Find where the given text appears and provide that cell's center as (x, y) coordinate. 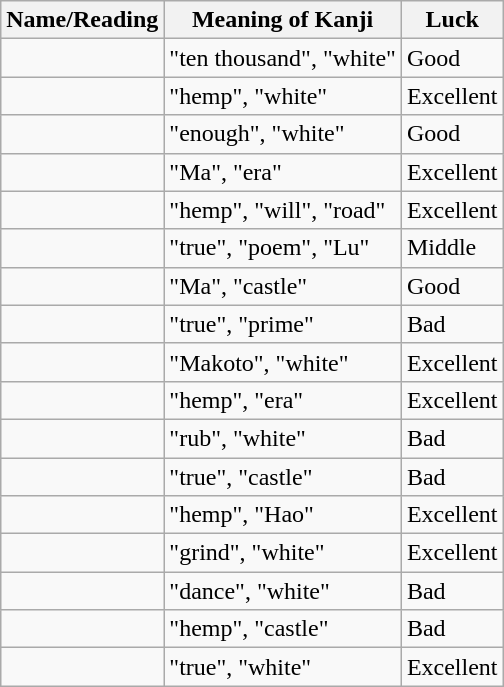
"ten thousand", "white" (283, 58)
"enough", "white" (283, 134)
"true", "poem", "Lu" (283, 248)
"hemp", "white" (283, 96)
"hemp", "will", "road" (283, 210)
"true", "prime" (283, 324)
"Ma", "castle" (283, 286)
"grind", "white" (283, 553)
"true", "white" (283, 667)
"hemp", "Hao" (283, 515)
"true", "castle" (283, 477)
Luck (452, 20)
Meaning of Kanji (283, 20)
Middle (452, 248)
"rub", "white" (283, 438)
"Makoto", "white" (283, 362)
Name/Reading (82, 20)
"hemp", "era" (283, 400)
"Ma", "era" (283, 172)
"hemp", "castle" (283, 629)
"dance", "white" (283, 591)
